Search for the cell housing the specified text and yield its (X, Y) center coordinate. 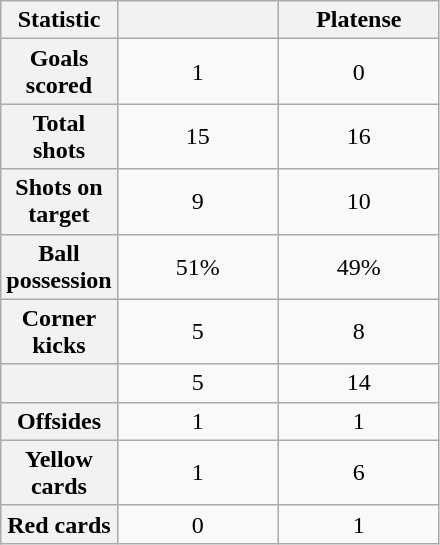
8 (358, 332)
51% (198, 266)
10 (358, 202)
14 (358, 383)
6 (358, 472)
Shots on target (59, 202)
Red cards (59, 524)
16 (358, 136)
Platense (358, 20)
Offsides (59, 421)
Statistic (59, 20)
Total shots (59, 136)
Corner kicks (59, 332)
Ball possession (59, 266)
49% (358, 266)
15 (198, 136)
Yellow cards (59, 472)
9 (198, 202)
Goals scored (59, 72)
